Scan for the cell matching the given text and deliver its [x, y] coordinate at center. 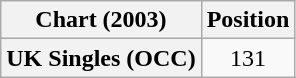
Position [248, 20]
Chart (2003) [101, 20]
UK Singles (OCC) [101, 58]
131 [248, 58]
